Detect which cell encompasses the target text, then output its (x, y) center coordinate. 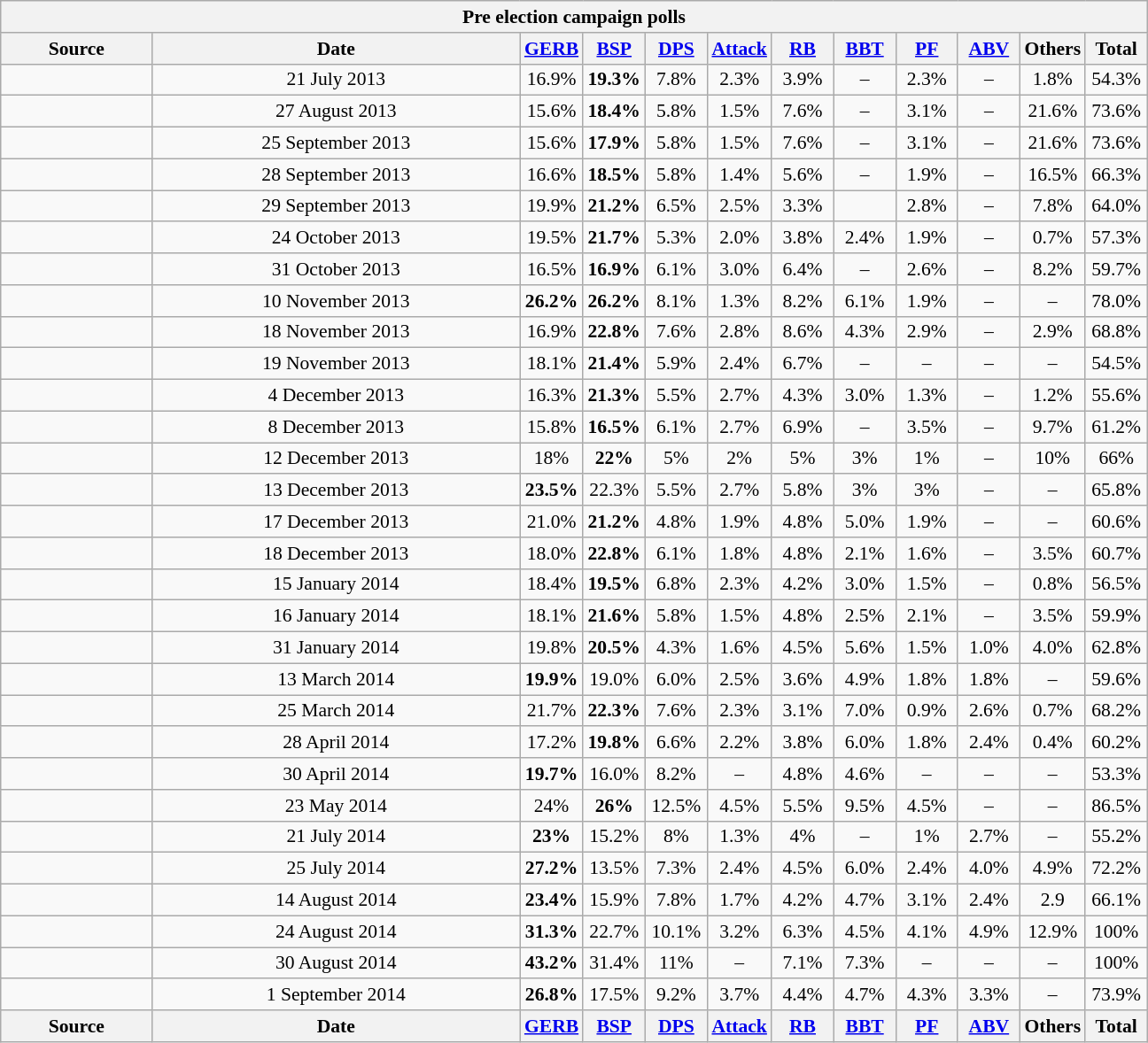
22% (614, 459)
19.0% (614, 679)
21 July 2014 (337, 837)
28 April 2014 (337, 743)
9.7% (1052, 427)
16.3% (551, 396)
43.2% (551, 963)
12.5% (676, 806)
13.5% (614, 869)
59.7% (1116, 269)
9.2% (676, 995)
8.1% (676, 301)
15 January 2014 (337, 584)
26.8% (551, 995)
2.0% (739, 238)
23% (551, 837)
18% (551, 459)
72.2% (1116, 869)
54.5% (1116, 364)
3.7% (739, 995)
8 December 2013 (337, 427)
17.2% (551, 743)
62.8% (1116, 648)
86.5% (1116, 806)
6.6% (676, 743)
28 September 2013 (337, 174)
59.6% (1116, 679)
30 April 2014 (337, 774)
5.3% (676, 238)
7.1% (803, 963)
2.2% (739, 743)
12.9% (1052, 931)
4.4% (803, 995)
15.2% (614, 837)
25 March 2014 (337, 711)
14 August 2014 (337, 900)
6.5% (676, 206)
13 December 2013 (337, 491)
10.1% (676, 931)
73.9% (1116, 995)
21.0% (551, 521)
10% (1052, 459)
55.2% (1116, 837)
24% (551, 806)
53.3% (1116, 774)
0.4% (1052, 743)
1.7% (739, 900)
26% (614, 806)
17.5% (614, 995)
60.7% (1116, 553)
66.1% (1116, 900)
13 March 2014 (337, 679)
0.9% (927, 711)
68.8% (1116, 332)
18.5% (614, 174)
4.1% (927, 931)
68.2% (1116, 711)
55.6% (1116, 396)
2.9 (1052, 900)
27 August 2013 (337, 112)
4 December 2013 (337, 396)
57.3% (1116, 238)
0.8% (1052, 584)
10 November 2013 (337, 301)
22.7% (614, 931)
54.3% (1116, 80)
25 July 2014 (337, 869)
8% (676, 837)
65.8% (1116, 491)
1.4% (739, 174)
2% (739, 459)
24 August 2014 (337, 931)
5.9% (676, 364)
64.0% (1116, 206)
27.2% (551, 869)
66.3% (1116, 174)
31.4% (614, 963)
18 December 2013 (337, 553)
3.6% (803, 679)
4.6% (865, 774)
29 September 2013 (337, 206)
16 January 2014 (337, 616)
60.2% (1116, 743)
9.5% (865, 806)
61.2% (1116, 427)
6.8% (676, 584)
24 October 2013 (337, 238)
60.6% (1116, 521)
23.5% (551, 491)
18.0% (551, 553)
1.2% (1052, 396)
19 November 2013 (337, 364)
15.9% (614, 900)
6.3% (803, 931)
30 August 2014 (337, 963)
16.0% (614, 774)
23.4% (551, 900)
31 January 2014 (337, 648)
17 December 2013 (337, 521)
56.5% (1116, 584)
19.7% (551, 774)
19.3% (614, 80)
8.6% (803, 332)
16.6% (551, 174)
12 December 2013 (337, 459)
6.7% (803, 364)
31 October 2013 (337, 269)
11% (676, 963)
21.4% (614, 364)
59.9% (1116, 616)
17.9% (614, 143)
15.8% (551, 427)
3.9% (803, 80)
6.4% (803, 269)
20.5% (614, 648)
1.0% (989, 648)
5.0% (865, 521)
7.0% (865, 711)
1 September 2014 (337, 995)
6.9% (803, 427)
21.3% (614, 396)
4% (803, 837)
66% (1116, 459)
21 July 2013 (337, 80)
Pre election campaign polls (574, 17)
78.0% (1116, 301)
25 September 2013 (337, 143)
31.3% (551, 931)
23 May 2014 (337, 806)
3.2% (739, 931)
18 November 2013 (337, 332)
